Extract the (X, Y) coordinate from the center of the cell holding the provided text.  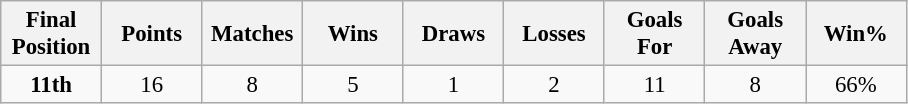
66% (856, 85)
16 (152, 85)
Goals For (654, 34)
Final Position (52, 34)
11th (52, 85)
Losses (554, 34)
Points (152, 34)
Wins (354, 34)
1 (454, 85)
Goals Away (756, 34)
5 (354, 85)
Win% (856, 34)
11 (654, 85)
2 (554, 85)
Matches (252, 34)
Draws (454, 34)
